Scan for the cell matching the given text and deliver its [X, Y] coordinate at center. 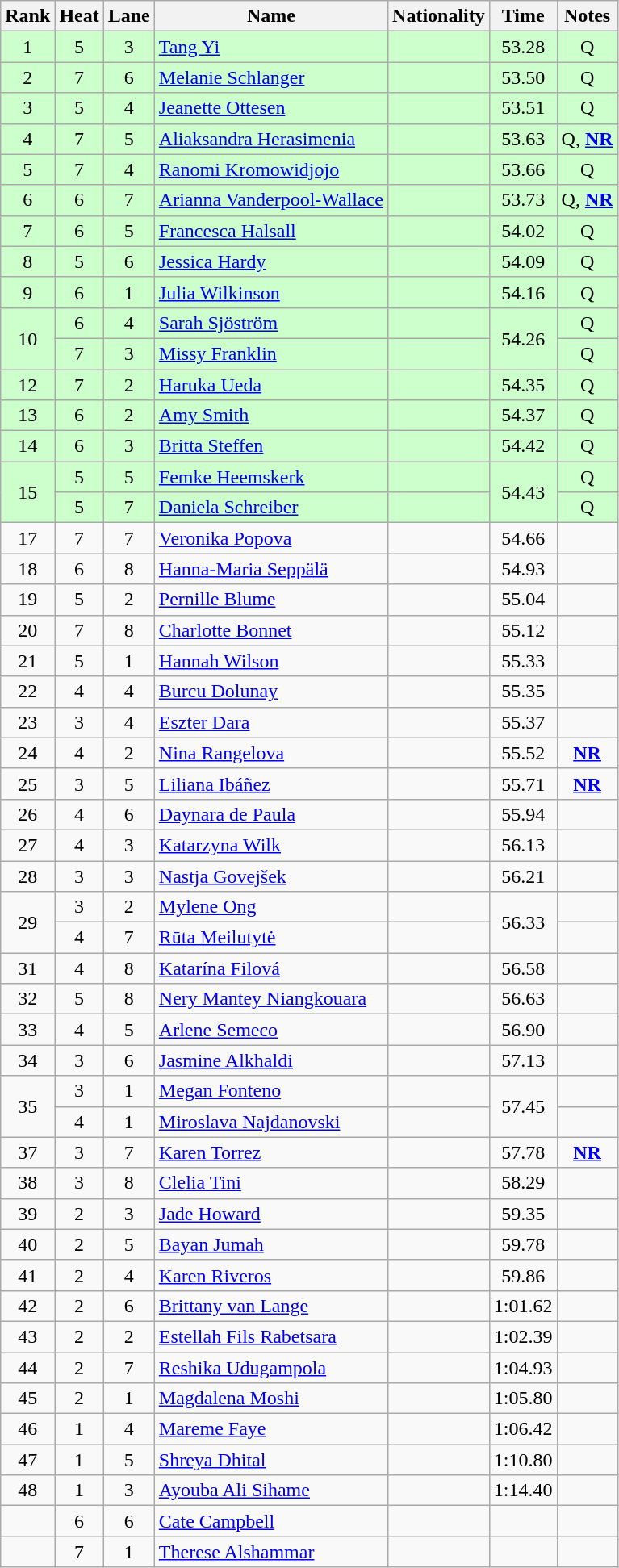
23 [27, 722]
55.12 [523, 630]
Burcu Dolunay [271, 692]
54.26 [523, 338]
56.33 [523, 922]
56.21 [523, 876]
54.43 [523, 492]
54.16 [523, 292]
39 [27, 1214]
22 [27, 692]
1:14.40 [523, 1491]
12 [27, 385]
Nationality [439, 16]
Clelia Tini [271, 1183]
35 [27, 1106]
57.78 [523, 1152]
24 [27, 753]
Therese Alshammar [271, 1552]
Karen Torrez [271, 1152]
Estellah Fils Rabetsara [271, 1336]
31 [27, 968]
38 [27, 1183]
26 [27, 814]
56.90 [523, 1030]
Liliana Ibáñez [271, 784]
Jessica Hardy [271, 261]
Eszter Dara [271, 722]
59.78 [523, 1244]
53.28 [523, 47]
Jasmine Alkhaldi [271, 1060]
Femke Heemskerk [271, 477]
53.73 [523, 200]
42 [27, 1306]
Katarzyna Wilk [271, 845]
34 [27, 1060]
53.63 [523, 139]
Julia Wilkinson [271, 292]
Karen Riveros [271, 1275]
Bayan Jumah [271, 1244]
54.42 [523, 446]
19 [27, 600]
Jeanette Ottesen [271, 108]
13 [27, 416]
Brittany van Lange [271, 1306]
Hannah Wilson [271, 661]
1:05.80 [523, 1399]
27 [27, 845]
Ayouba Ali Sihame [271, 1491]
Katarína Filová [271, 968]
Veronika Popova [271, 538]
1:06.42 [523, 1429]
45 [27, 1399]
56.63 [523, 999]
Missy Franklin [271, 353]
54.09 [523, 261]
1:10.80 [523, 1460]
53.66 [523, 169]
55.35 [523, 692]
59.35 [523, 1214]
54.35 [523, 385]
56.58 [523, 968]
Britta Steffen [271, 446]
Amy Smith [271, 416]
18 [27, 569]
32 [27, 999]
56.13 [523, 845]
15 [27, 492]
Megan Fonteno [271, 1091]
1:01.62 [523, 1306]
Arlene Semeco [271, 1030]
48 [27, 1491]
Rūta Meilutytė [271, 938]
53.51 [523, 108]
55.33 [523, 661]
55.37 [523, 722]
Notes [588, 16]
17 [27, 538]
46 [27, 1429]
Reshika Udugampola [271, 1368]
Ranomi Kromowidjojo [271, 169]
54.66 [523, 538]
Nina Rangelova [271, 753]
Rank [27, 16]
Mareme Faye [271, 1429]
Miroslava Najdanovski [271, 1122]
Shreya Dhital [271, 1460]
37 [27, 1152]
Lane [129, 16]
Francesca Halsall [271, 231]
Name [271, 16]
Melanie Schlanger [271, 77]
1:04.93 [523, 1368]
20 [27, 630]
1:02.39 [523, 1336]
Hanna-Maria Seppälä [271, 569]
Mylene Ong [271, 907]
Daniela Schreiber [271, 508]
28 [27, 876]
10 [27, 338]
54.37 [523, 416]
54.02 [523, 231]
55.52 [523, 753]
41 [27, 1275]
Nery Mantey Niangkouara [271, 999]
53.50 [523, 77]
Sarah Sjöström [271, 323]
55.04 [523, 600]
33 [27, 1030]
Daynara de Paula [271, 814]
Tang Yi [271, 47]
Nastja Govejšek [271, 876]
55.71 [523, 784]
58.29 [523, 1183]
44 [27, 1368]
40 [27, 1244]
43 [27, 1336]
Cate Campbell [271, 1521]
57.45 [523, 1106]
Magdalena Moshi [271, 1399]
9 [27, 292]
Charlotte Bonnet [271, 630]
21 [27, 661]
Aliaksandra Herasimenia [271, 139]
57.13 [523, 1060]
47 [27, 1460]
29 [27, 922]
59.86 [523, 1275]
Heat [79, 16]
Time [523, 16]
14 [27, 446]
Jade Howard [271, 1214]
Arianna Vanderpool-Wallace [271, 200]
Haruka Ueda [271, 385]
25 [27, 784]
54.93 [523, 569]
55.94 [523, 814]
Pernille Blume [271, 600]
